For the text-containing cell, return its midpoint in [X, Y] coordinate format. 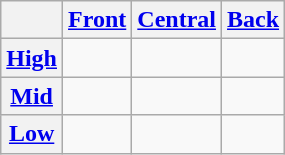
Front [98, 20]
Back [254, 20]
Central [177, 20]
Low [32, 134]
Mid [32, 96]
High [32, 58]
